Provide the (X, Y) coordinate of the cell's center where the given text is located.  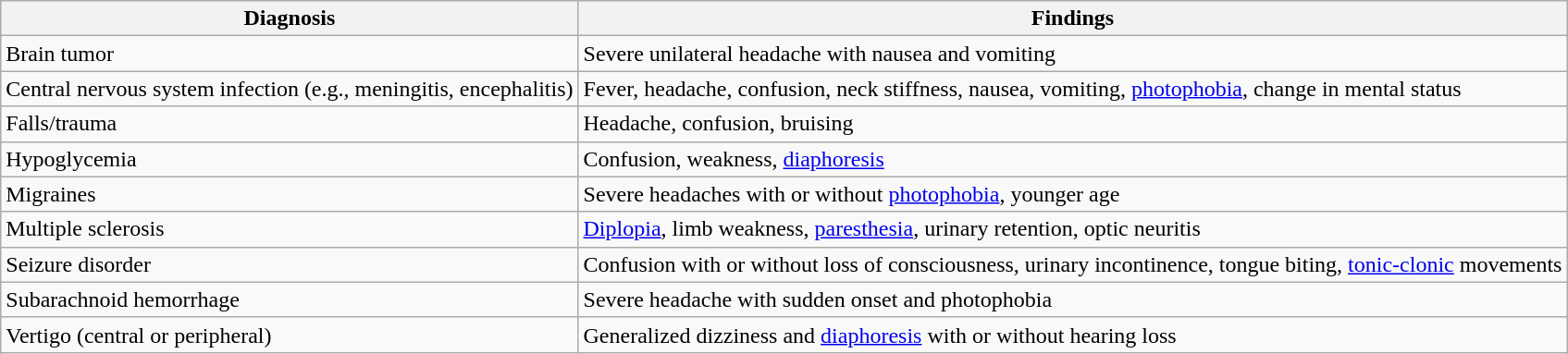
Vertigo (central or peripheral) (290, 335)
Findings (1073, 18)
Hypoglycemia (290, 159)
Falls/trauma (290, 124)
Central nervous system infection (e.g., meningitis, encephalitis) (290, 89)
Severe unilateral headache with nausea and vomiting (1073, 54)
Headache, confusion, bruising (1073, 124)
Confusion, weakness, diaphoresis (1073, 159)
Migraines (290, 194)
Multiple sclerosis (290, 229)
Severe headache with sudden onset and photophobia (1073, 299)
Diplopia, limb weakness, paresthesia, urinary retention, optic neuritis (1073, 229)
Brain tumor (290, 54)
Diagnosis (290, 18)
Confusion with or without loss of consciousness, urinary incontinence, tongue biting, tonic-clonic movements (1073, 264)
Seizure disorder (290, 264)
Severe headaches with or without photophobia, younger age (1073, 194)
Subarachnoid hemorrhage (290, 299)
Generalized dizziness and diaphoresis with or without hearing loss (1073, 335)
Fever, headache, confusion, neck stiffness, nausea, vomiting, photophobia, change in mental status (1073, 89)
